Return [X, Y] of the center of cell containing provided text 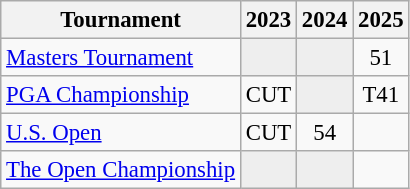
PGA Championship [121, 95]
2024 [325, 20]
54 [325, 133]
Tournament [121, 20]
2025 [381, 20]
The Open Championship [121, 170]
2023 [268, 20]
U.S. Open [121, 133]
Masters Tournament [121, 58]
T41 [381, 95]
51 [381, 58]
